Provide the [x, y] coordinate of the cell's center where the given text is located.  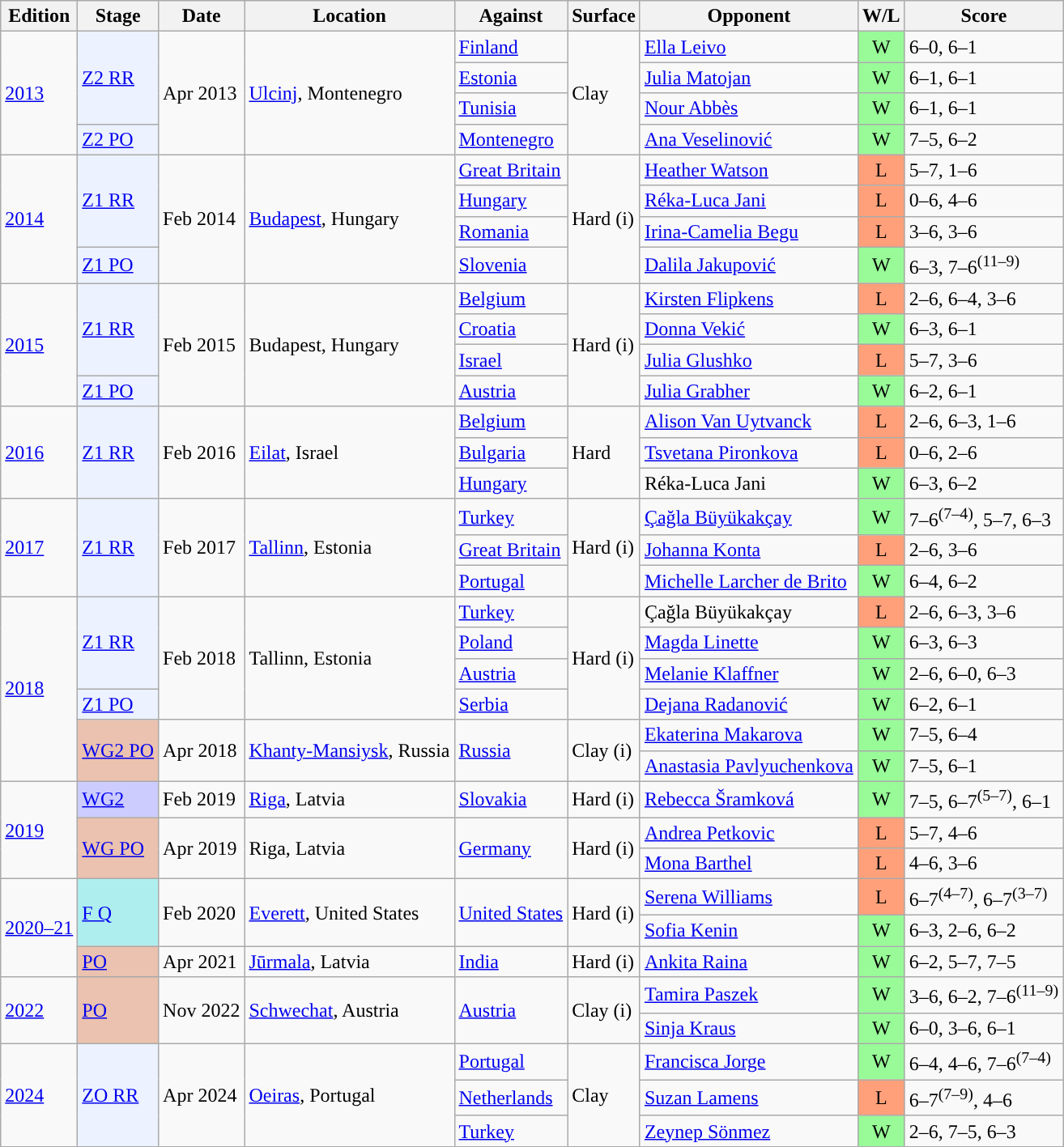
Tunisia [511, 108]
6–4, 4–6, 7–6(7–4) [984, 1062]
Zeynep Sönmez [748, 1131]
Nour Abbès [748, 108]
Suzan Lamens [748, 1098]
Rebecca Šramková [748, 800]
Apr 2019 [202, 848]
6–7(4–7), 6–7(3–7) [984, 897]
2020–21 [39, 928]
Magda Linette [748, 643]
WG PO [118, 848]
2–6, 6–3, 1–6 [984, 422]
Estonia [511, 78]
7–5, 6–7(5–7), 6–1 [984, 800]
6–0, 3–6, 6–1 [984, 1028]
2–6, 7–5, 6–3 [984, 1131]
6–3, 6–3 [984, 643]
Romania [511, 232]
Feb 2019 [202, 800]
ZO RR [118, 1094]
Michelle Larcher de Brito [748, 581]
6–4, 6–2 [984, 581]
Kirsten Flipkens [748, 299]
Montenegro [511, 139]
Johanna Konta [748, 550]
Serbia [511, 704]
Alison Van Uytvanck [748, 422]
Tsvetana Pironkova [748, 452]
Tamira Paszek [748, 996]
Ana Veselinović [748, 139]
Francisca Jorge [748, 1062]
Sofia Kenin [748, 931]
Finland [511, 47]
India [511, 962]
United States [511, 913]
7–6(7–4), 5–7, 6–3 [984, 516]
7–5, 6–1 [984, 766]
5–7, 4–6 [984, 833]
5–7, 3–6 [984, 360]
Date [202, 16]
Jūrmala, Latvia [350, 962]
Dejana Radanović [748, 704]
6–0, 6–1 [984, 47]
F Q [118, 913]
Ulcinj, Montenegro [350, 93]
Nov 2022 [202, 1010]
WG2 [118, 800]
Stage [118, 16]
Feb 2018 [202, 658]
Z2 RR [118, 78]
6–3, 7–6(11–9) [984, 266]
Donna Vekić [748, 329]
6–3, 2–6, 6–2 [984, 931]
6–2, 5–7, 7–5 [984, 962]
Poland [511, 643]
Hard [604, 452]
Apr 2013 [202, 93]
2019 [39, 831]
2024 [39, 1094]
Feb 2015 [202, 345]
Feb 2020 [202, 913]
0–6, 4–6 [984, 201]
Ankita Raina [748, 962]
2–6, 6–4, 3–6 [984, 299]
5–7, 1–6 [984, 170]
Bulgaria [511, 452]
Russia [511, 750]
Julia Glushko [748, 360]
Everett, United States [350, 913]
Schwechat, Austria [350, 1010]
Oeiras, Portugal [350, 1094]
Heather Watson [748, 170]
Location [350, 16]
2017 [39, 547]
Feb 2014 [202, 219]
3–6, 3–6 [984, 232]
Ella Leivo [748, 47]
6–3, 6–2 [984, 483]
2013 [39, 93]
2018 [39, 689]
2022 [39, 1010]
Opponent [748, 16]
Khanty-Mansiysk, Russia [350, 750]
2–6, 3–6 [984, 550]
Feb 2017 [202, 547]
Z2 PO [118, 139]
Melanie Klaffner [748, 673]
Israel [511, 360]
Slovenia [511, 266]
Germany [511, 848]
2–6, 6–0, 6–3 [984, 673]
Sinja Kraus [748, 1028]
3–6, 6–2, 7–6(11–9) [984, 996]
6–7(7–9), 4–6 [984, 1098]
Julia Matojan [748, 78]
7–5, 6–2 [984, 139]
Serena Williams [748, 897]
7–5, 6–4 [984, 735]
6–3, 6–1 [984, 329]
Apr 2018 [202, 750]
Feb 2016 [202, 452]
2–6, 6–3, 3–6 [984, 612]
2014 [39, 219]
Irina-Camelia Begu [748, 232]
Andrea Petkovic [748, 833]
4–6, 3–6 [984, 864]
2016 [39, 452]
Against [511, 16]
2015 [39, 345]
W/L [881, 16]
Score [984, 16]
Apr 2024 [202, 1094]
0–6, 2–6 [984, 452]
Dalila Jakupović [748, 266]
Ekaterina Makarova [748, 735]
Eilat, Israel [350, 452]
Edition [39, 16]
Mona Barthel [748, 864]
Surface [604, 16]
Julia Grabher [748, 391]
Croatia [511, 329]
Apr 2021 [202, 962]
WG2 PO [118, 750]
Netherlands [511, 1098]
Anastasia Pavlyuchenkova [748, 766]
Slovakia [511, 800]
